Capture the cell that displays the provided text and extract its (X, Y) central coordinate. 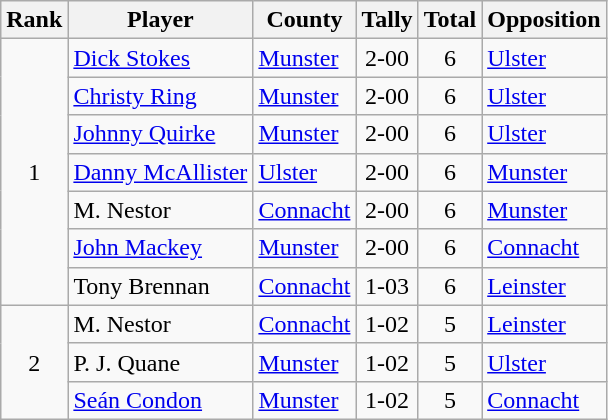
Total (450, 20)
1 (34, 172)
Danny McAllister (160, 172)
County (304, 20)
1-03 (387, 286)
Tony Brennan (160, 286)
Christy Ring (160, 96)
Tally (387, 20)
Rank (34, 20)
Player (160, 20)
John Mackey (160, 248)
2 (34, 362)
Seán Condon (160, 400)
P. J. Quane (160, 362)
Dick Stokes (160, 58)
Opposition (544, 20)
Johnny Quirke (160, 134)
